Return the (x, y) coordinate for the center point of the cell that contains the specified text.  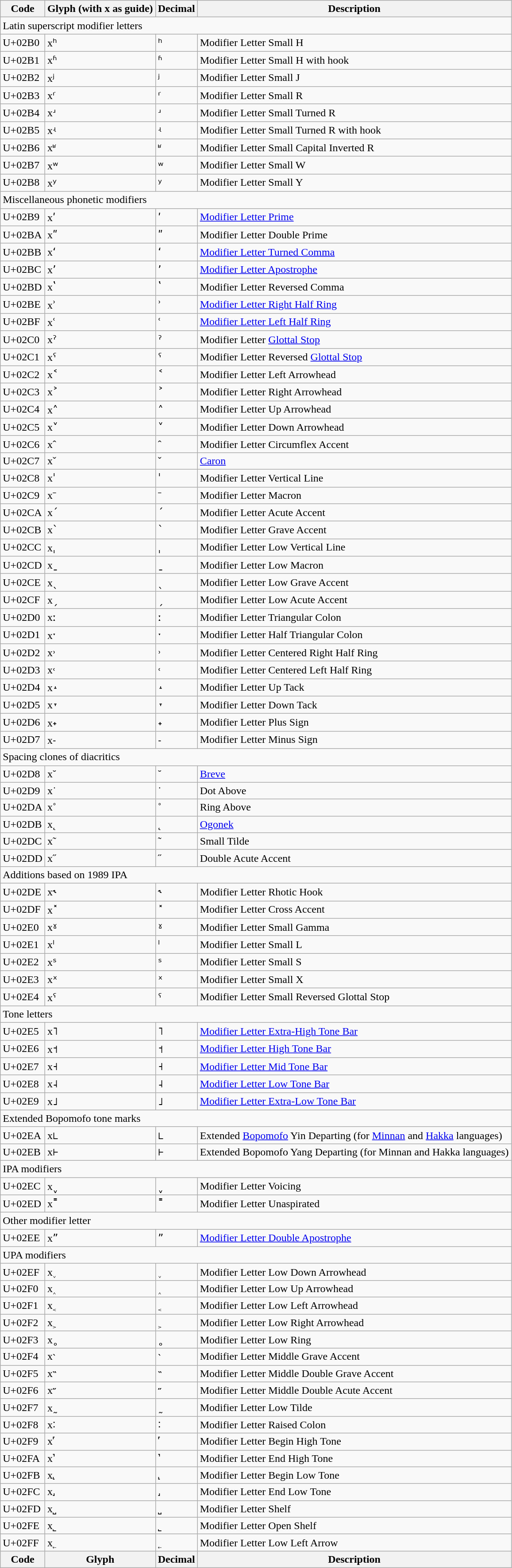
U+02F7 (23, 1407)
˾ (176, 1526)
U+02B2 (23, 78)
U+02EF (23, 1272)
xˡ (100, 945)
U+02FB (23, 1475)
˖ (176, 723)
Modifier Letter Small X (354, 979)
x˟ (100, 910)
Modifier Letter Rhotic Hook (354, 892)
ʻ (176, 252)
˓ (176, 670)
U+02E3 (23, 979)
Modifier Letter Left Arrowhead (354, 375)
Modifier Letter Grave Accent (354, 530)
U+02C6 (23, 444)
Extended Bopomofo Yang Departing (for Minnan and Hakka languages) (354, 1152)
˅ (176, 427)
Modifier Letter Turned Comma (354, 252)
Small Tilde (354, 841)
Modifier Letter Small W (354, 165)
x˝ (100, 858)
˵ (176, 1373)
xˏ (100, 600)
x˯ (100, 1272)
Additions based on 1989 IPA (256, 875)
x˼ (100, 1492)
U+02CA (23, 512)
Modifier Letter Small L (354, 945)
x˘ (100, 774)
U+02F1 (23, 1305)
xˮ (100, 1238)
Latin superscript modifier letters (256, 26)
x˭ (100, 1204)
Modifier Letter Middle Grave Accent (354, 1357)
U+02BC (23, 270)
˜ (176, 841)
Modifier Letter Voicing (354, 1186)
Modifier Letter Small Gamma (354, 927)
Ogonek (354, 824)
xˤ (100, 997)
˝ (176, 858)
ʺ (176, 235)
Modifier Letter Begin High Tone (354, 1442)
U+02C3 (23, 392)
˦ (176, 1049)
U+02DB (23, 824)
U+02C0 (23, 340)
U+02D1 (23, 635)
U+02B9 (23, 217)
˫ (176, 1152)
U+02EB (23, 1152)
xʻ (100, 252)
x˱ (100, 1305)
xʽ (100, 287)
ˌ (176, 547)
ʸ (176, 183)
ʾ (176, 305)
˥ (176, 1031)
U+02FE (23, 1526)
ˀ (176, 340)
U+02DA (23, 807)
Modifier Letter Low Left Arrowhead (354, 1305)
U+02CE (23, 582)
˩ (176, 1101)
˨ (176, 1084)
U+02E7 (23, 1067)
Modifier Letter Prime (354, 217)
Modifier Letter Down Arrowhead (354, 427)
U+02DC (23, 841)
x˒ (100, 653)
U+02E6 (23, 1049)
˗ (176, 740)
xʴ (100, 113)
xʺ (100, 235)
U+02BB (23, 252)
ˏ (176, 600)
x˜ (100, 841)
Modifier Letter Small H with hook (354, 60)
ʴ (176, 113)
Modifier Letter Low Down Arrowhead (354, 1272)
xˣ (100, 979)
xˉ (100, 495)
ˤ (176, 997)
x˺ (100, 1458)
˻ (176, 1475)
˸ (176, 1425)
xˈ (100, 478)
x˃ (100, 392)
ˠ (176, 927)
x˻ (100, 1475)
Glyph (100, 1559)
xˑ (100, 635)
U+02C1 (23, 357)
Modifier Letter Middle Double Grave Accent (354, 1373)
ˊ (176, 512)
˔ (176, 688)
ˣ (176, 979)
U+02B4 (23, 113)
Other modifier letter (256, 1221)
ˆ (176, 444)
U+02C2 (23, 375)
U+02D7 (23, 740)
U+02E2 (23, 962)
Modifier Letter Small Capital Inverted R (354, 148)
Modifier Letter Low Up Arrowhead (354, 1289)
U+02E8 (23, 1084)
x˩ (100, 1101)
x˅ (100, 427)
Breve (354, 774)
Modifier Letter Cross Accent (354, 910)
x˵ (100, 1373)
ˮ (176, 1238)
˚ (176, 807)
U+02B5 (23, 130)
ˬ (176, 1186)
U+02B6 (23, 148)
IPA modifiers (256, 1169)
U+02F9 (23, 1442)
Miscellaneous phonetic modifiers (256, 200)
U+02B0 (23, 43)
x˽ (100, 1509)
Modifier Letter Begin Low Tone (354, 1475)
Modifier Letter Glottal Stop (354, 340)
x˧ (100, 1067)
xˇ (100, 461)
˕ (176, 705)
x˦ (100, 1049)
U+02CB (23, 530)
˶ (176, 1390)
ː (176, 617)
xʸ (100, 183)
xʶ (100, 148)
Modifier Letter Small S (354, 962)
Modifier Letter Mid Tone Bar (354, 1067)
U+02D0 (23, 617)
Modifier Letter Vertical Line (354, 478)
xˀ (100, 340)
x˙ (100, 791)
Modifier Letter Up Arrowhead (354, 409)
˞ (176, 892)
U+02C5 (23, 427)
U+02FD (23, 1509)
Modifier Letter Macron (354, 495)
ʲ (176, 78)
x˲ (100, 1323)
x˕ (100, 705)
x˪ (100, 1135)
˺ (176, 1458)
Modifier Letter Reversed Comma (354, 287)
Modifier Letter Low Tilde (354, 1407)
ˎ (176, 582)
ˁ (176, 357)
x˛ (100, 824)
xʰ (100, 43)
x˹ (100, 1442)
˹ (176, 1442)
Tone letters (256, 1014)
xˢ (100, 962)
Modifier Letter Double Apostrophe (354, 1238)
˳ (176, 1340)
xʿ (100, 322)
x˖ (100, 723)
x˨ (100, 1084)
x˗ (100, 740)
˟ (176, 910)
Modifier Letter Circumflex Accent (354, 444)
Modifier Letter Extra-Low Tone Bar (354, 1101)
x˿ (100, 1542)
ˈ (176, 478)
Modifier Letter End Low Tone (354, 1492)
ʶ (176, 148)
Modifier Letter Low Vertical Line (354, 547)
˃ (176, 392)
U+02F2 (23, 1323)
Modifier Letter Low Acute Accent (354, 600)
U+02DF (23, 910)
U+02EC (23, 1186)
˄ (176, 409)
Caron (354, 461)
ʰ (176, 43)
U+02ED (23, 1204)
x˴ (100, 1357)
Modifier Letter Raised Colon (354, 1425)
ʵ (176, 130)
U+02B1 (23, 60)
Modifier Letter Centered Right Half Ring (354, 653)
Modifier Letter Small Reversed Glottal Stop (354, 997)
Modifier Letter Plus Sign (354, 723)
U+02BF (23, 322)
Modifier Letter Acute Accent (354, 512)
ʼ (176, 270)
Modifier Letter Low Macron (354, 565)
xː (100, 617)
U+02F5 (23, 1373)
xʳ (100, 96)
U+02D2 (23, 653)
xʾ (100, 305)
˙ (176, 791)
ʿ (176, 322)
U+02B7 (23, 165)
Modifier Letter Right Arrowhead (354, 392)
xʵ (100, 130)
U+02F3 (23, 1340)
U+02FC (23, 1492)
˷ (176, 1407)
U+02CC (23, 547)
x˳ (100, 1340)
U+02EE (23, 1238)
˽ (176, 1509)
x˂ (100, 375)
Modifier Letter Shelf (354, 1509)
U+02C7 (23, 461)
Modifier Letter Small Turned R with hook (354, 130)
ˋ (176, 530)
UPA modifiers (256, 1255)
˒ (176, 653)
U+02B3 (23, 96)
U+02D4 (23, 688)
U+02BD (23, 287)
ˇ (176, 461)
Modifier Letter Low Tone Bar (354, 1084)
˼ (176, 1492)
xˁ (100, 357)
Modifier Letter Unaspirated (354, 1204)
Modifier Letter Double Prime (354, 235)
xˠ (100, 927)
U+02E9 (23, 1101)
U+02E5 (23, 1031)
Modifier Letter End High Tone (354, 1458)
U+02D6 (23, 723)
Modifier Letter Small J (354, 78)
Modifier Letter Half Triangular Colon (354, 635)
˪ (176, 1135)
Modifier Letter Low Right Arrowhead (354, 1323)
ʹ (176, 217)
U+02CF (23, 600)
xˍ (100, 565)
ˡ (176, 945)
Modifier Letter Left Half Ring (354, 322)
ˍ (176, 565)
U+02C9 (23, 495)
x˷ (100, 1407)
U+02F8 (23, 1425)
U+02FF (23, 1542)
˴ (176, 1357)
U+02F0 (23, 1289)
Modifier Letter Small R (354, 96)
Glyph (with x as guide) (100, 9)
Modifier Letter High Tone Bar (354, 1049)
U+02B8 (23, 183)
Modifier Letter Down Tack (354, 705)
˯ (176, 1272)
Modifier Letter Low Grave Accent (354, 582)
U+02BE (23, 305)
U+02DD (23, 858)
˲ (176, 1323)
xˬ (100, 1186)
Modifier Letter Small Turned R (354, 113)
˘ (176, 774)
xˆ (100, 444)
Modifier Letter Reversed Glottal Stop (354, 357)
Modifier Letter Right Half Ring (354, 305)
U+02F6 (23, 1390)
ʱ (176, 60)
xʹ (100, 217)
x˞ (100, 892)
Modifier Letter Small H (354, 43)
Modifier Letter Apostrophe (354, 270)
˭ (176, 1204)
˰ (176, 1289)
Dot Above (354, 791)
U+02E1 (23, 945)
x˓ (100, 670)
x˔ (100, 688)
xʱ (100, 60)
U+02D3 (23, 670)
Modifier Letter Open Shelf (354, 1526)
U+02C4 (23, 409)
ˑ (176, 635)
ʽ (176, 287)
Modifier Letter Middle Double Acute Accent (354, 1390)
U+02CD (23, 565)
xˌ (100, 547)
Modifier Letter Low Left Arrow (354, 1542)
˿ (176, 1542)
U+02D5 (23, 705)
Modifier Letter Up Tack (354, 688)
xʼ (100, 270)
x˰ (100, 1289)
x˄ (100, 409)
xʷ (100, 165)
Modifier Letter Small Y (354, 183)
Modifier Letter Low Ring (354, 1340)
U+02F4 (23, 1357)
˱ (176, 1305)
ˉ (176, 495)
Modifier Letter Extra-High Tone Bar (354, 1031)
xʲ (100, 78)
U+02E4 (23, 997)
˛ (176, 824)
Modifier Letter Triangular Colon (354, 617)
x˶ (100, 1390)
xˊ (100, 512)
x˸ (100, 1425)
U+02E0 (23, 927)
U+02D8 (23, 774)
x˚ (100, 807)
ˢ (176, 962)
Ring Above (354, 807)
x˥ (100, 1031)
U+02FA (23, 1458)
˧ (176, 1067)
U+02BA (23, 235)
Double Acute Accent (354, 858)
Spacing clones of diacritics (256, 757)
x˫ (100, 1152)
xˎ (100, 582)
ʳ (176, 96)
Modifier Letter Minus Sign (354, 740)
U+02D9 (23, 791)
Extended Bopomofo tone marks (256, 1118)
Extended Bopomofo Yin Departing (for Minnan and Hakka languages) (354, 1135)
ʷ (176, 165)
Modifier Letter Centered Left Half Ring (354, 670)
U+02EA (23, 1135)
U+02DE (23, 892)
U+02C8 (23, 478)
˂ (176, 375)
xˋ (100, 530)
x˾ (100, 1526)
